Return the (X, Y) coordinate for the center point of the cell that contains the specified text.  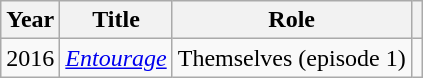
2016 (30, 58)
Themselves (episode 1) (292, 58)
Title (116, 20)
Year (30, 20)
Role (292, 20)
Entourage (116, 58)
